Identify which cell holds the provided text, then report its [x, y] central coordinate. 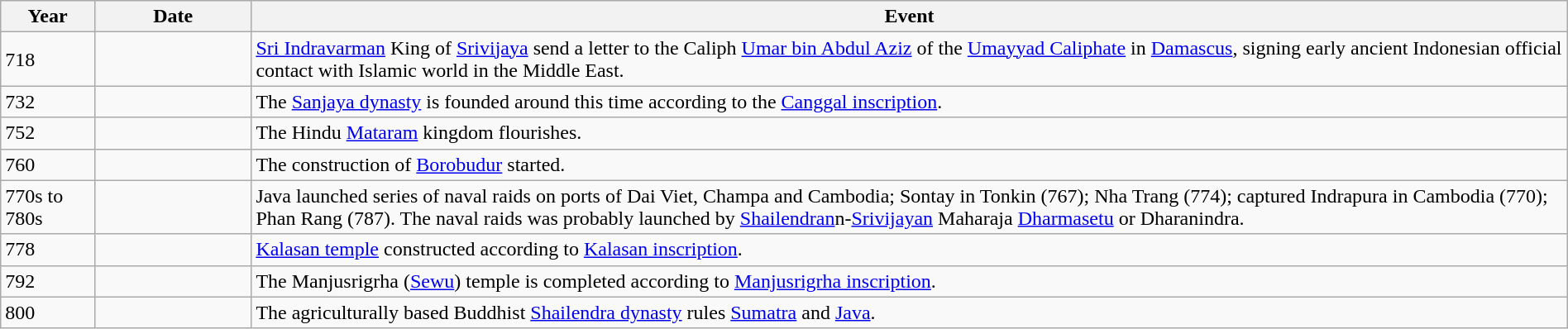
770s to 780s [48, 207]
Year [48, 17]
The Hindu Mataram kingdom flourishes. [910, 133]
Kalasan temple constructed according to Kalasan inscription. [910, 250]
760 [48, 164]
718 [48, 60]
778 [48, 250]
The agriculturally based Buddhist Shailendra dynasty rules Sumatra and Java. [910, 312]
The Manjusrigrha (Sewu) temple is completed according to Manjusrigrha inscription. [910, 281]
Event [910, 17]
792 [48, 281]
752 [48, 133]
732 [48, 102]
The construction of Borobudur started. [910, 164]
800 [48, 312]
The Sanjaya dynasty is founded around this time according to the Canggal inscription. [910, 102]
Date [172, 17]
